Detect which cell encompasses the target text, then output its (X, Y) center coordinate. 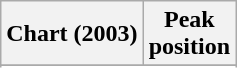
Peak position (189, 34)
Chart (2003) (72, 34)
